Locate the cell with the specified text and output its [x, y] center coordinate. 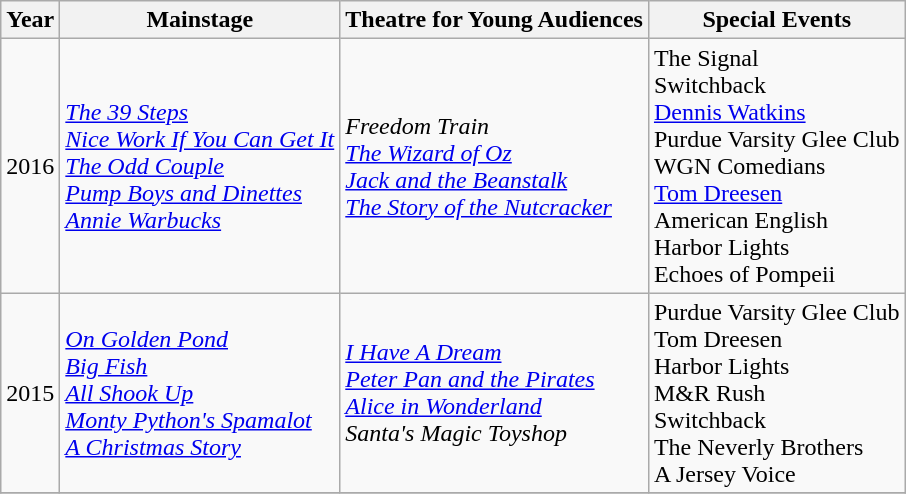
Freedom TrainThe Wizard of OzJack and the BeanstalkThe Story of the Nutcracker [494, 166]
I Have A DreamPeter Pan and the PiratesAlice in WonderlandSanta's Magic Toyshop [494, 393]
Theatre for Young Audiences [494, 20]
2016 [30, 166]
Year [30, 20]
Mainstage [200, 20]
On Golden PondBig FishAll Shook UpMonty Python's SpamalotA Christmas Story [200, 393]
Purdue Varsity Glee ClubTom DreesenHarbor LightsM&R RushSwitchbackThe Neverly Brothers A Jersey Voice [776, 393]
Special Events [776, 20]
2015 [30, 393]
The SignalSwitchbackDennis WatkinsPurdue Varsity Glee ClubWGN ComediansTom DreesenAmerican EnglishHarbor LightsEchoes of Pompeii [776, 166]
The 39 StepsNice Work If You Can Get ItThe Odd CouplePump Boys and DinettesAnnie Warbucks [200, 166]
